For the text-containing cell, return its midpoint in (X, Y) coordinate format. 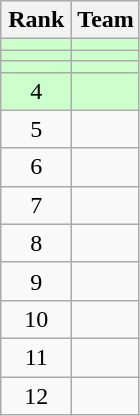
9 (36, 281)
4 (36, 91)
10 (36, 319)
12 (36, 395)
5 (36, 129)
7 (36, 205)
11 (36, 357)
Team (106, 20)
8 (36, 243)
Rank (36, 20)
6 (36, 167)
